Pinpoint the cell where the given text exists, returning its (x, y) midpoint coordinate. 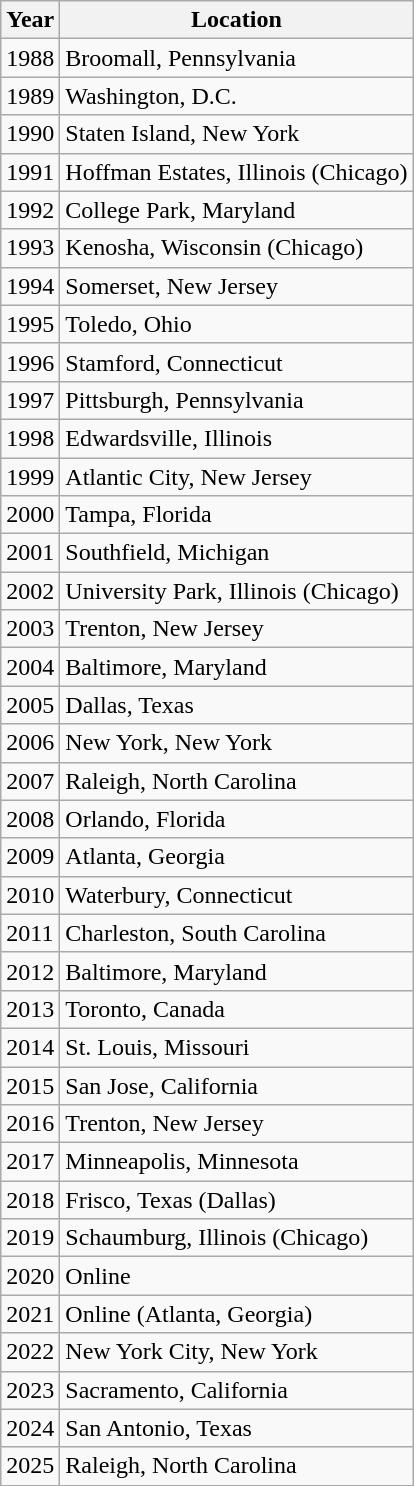
2024 (30, 1428)
New York, New York (236, 743)
1988 (30, 58)
Waterbury, Connecticut (236, 895)
Stamford, Connecticut (236, 362)
Toronto, Canada (236, 1009)
1990 (30, 134)
2000 (30, 515)
2009 (30, 857)
Dallas, Texas (236, 705)
New York City, New York (236, 1352)
Online (Atlanta, Georgia) (236, 1314)
Year (30, 20)
Sacramento, California (236, 1390)
Frisco, Texas (Dallas) (236, 1200)
Tampa, Florida (236, 515)
Charleston, South Carolina (236, 933)
St. Louis, Missouri (236, 1047)
1997 (30, 400)
2017 (30, 1162)
Minneapolis, Minnesota (236, 1162)
2004 (30, 667)
Broomall, Pennsylvania (236, 58)
1993 (30, 248)
2014 (30, 1047)
1991 (30, 172)
2005 (30, 705)
Pittsburgh, Pennsylvania (236, 400)
2020 (30, 1276)
2023 (30, 1390)
San Antonio, Texas (236, 1428)
1998 (30, 438)
2013 (30, 1009)
Washington, D.C. (236, 96)
1999 (30, 477)
2011 (30, 933)
2008 (30, 819)
1994 (30, 286)
2021 (30, 1314)
2019 (30, 1238)
Atlantic City, New Jersey (236, 477)
Atlanta, Georgia (236, 857)
2015 (30, 1085)
San Jose, California (236, 1085)
2012 (30, 971)
2002 (30, 591)
Edwardsville, Illinois (236, 438)
2022 (30, 1352)
Southfield, Michigan (236, 553)
2006 (30, 743)
Toledo, Ohio (236, 324)
1995 (30, 324)
2018 (30, 1200)
2025 (30, 1466)
Hoffman Estates, Illinois (Chicago) (236, 172)
College Park, Maryland (236, 210)
Kenosha, Wisconsin (Chicago) (236, 248)
Somerset, New Jersey (236, 286)
1996 (30, 362)
Staten Island, New York (236, 134)
Online (236, 1276)
2016 (30, 1124)
Orlando, Florida (236, 819)
2007 (30, 781)
Schaumburg, Illinois (Chicago) (236, 1238)
2010 (30, 895)
Location (236, 20)
2001 (30, 553)
1992 (30, 210)
1989 (30, 96)
University Park, Illinois (Chicago) (236, 591)
2003 (30, 629)
